Pinpoint the cell where the given text exists, returning its [X, Y] midpoint coordinate. 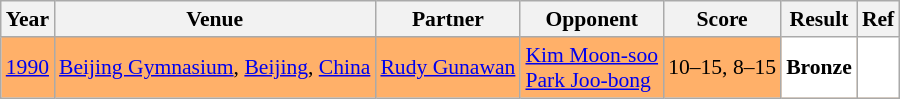
Bronze [819, 68]
Ref [878, 19]
Partner [448, 19]
Year [28, 19]
Beijing Gymnasium, Beijing, China [214, 68]
Score [722, 19]
Rudy Gunawan [448, 68]
Result [819, 19]
Venue [214, 19]
1990 [28, 68]
Kim Moon-soo Park Joo-bong [592, 68]
Opponent [592, 19]
10–15, 8–15 [722, 68]
